Find where the given text appears and provide that cell's center as [x, y] coordinate. 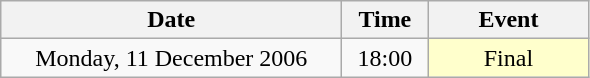
18:00 [385, 58]
Time [385, 20]
Date [172, 20]
Event [508, 20]
Monday, 11 December 2006 [172, 58]
Final [508, 58]
